Output the (x, y) coordinate of the center of the cell containing the given text.  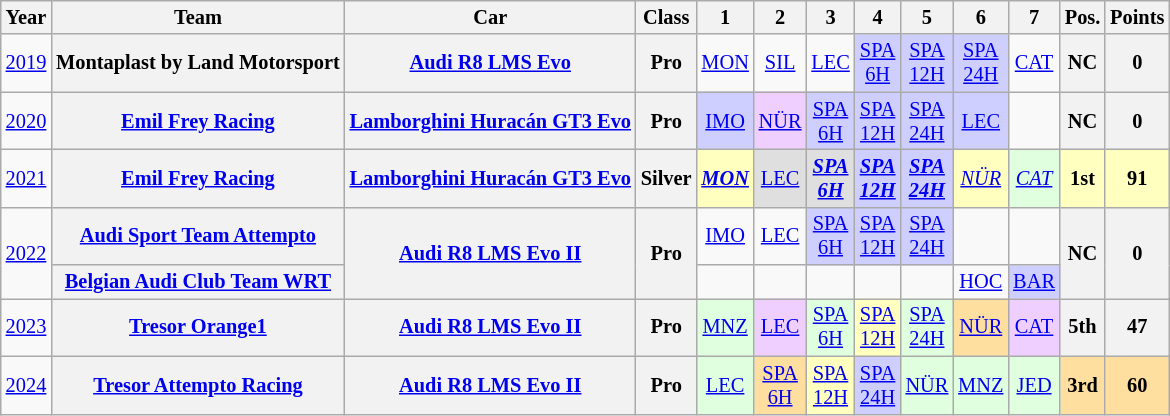
2021 (26, 178)
Tresor Orange1 (198, 327)
BAR (1034, 282)
Team (198, 17)
SIL (780, 63)
1st (1082, 178)
7 (1034, 17)
Silver (666, 178)
Car (490, 17)
2022 (26, 252)
47 (1137, 327)
4 (878, 17)
5th (1082, 327)
3 (830, 17)
91 (1137, 178)
Montaplast by Land Motorsport (198, 63)
Year (26, 17)
JED (1034, 385)
Points (1137, 17)
Audi Sport Team Attempto (198, 236)
Pos. (1082, 17)
Tresor Attempto Racing (198, 385)
6 (980, 17)
2020 (26, 121)
2023 (26, 327)
2 (780, 17)
5 (928, 17)
HOC (980, 282)
Audi R8 LMS Evo (490, 63)
Class (666, 17)
2019 (26, 63)
1 (724, 17)
Belgian Audi Club Team WRT (198, 282)
3rd (1082, 385)
2024 (26, 385)
60 (1137, 385)
